Search for the cell housing the specified text and yield its (X, Y) center coordinate. 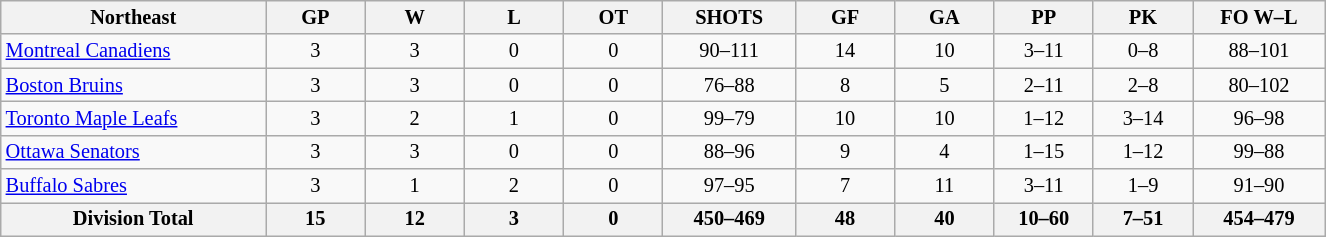
Montreal Canadiens (134, 51)
2–11 (1044, 85)
2–8 (1142, 85)
99–79 (729, 118)
PP (1044, 17)
450–469 (729, 219)
Buffalo Sabres (134, 186)
GP (316, 17)
454–479 (1260, 219)
1–9 (1142, 186)
FO W–L (1260, 17)
GF (844, 17)
Division Total (134, 219)
96–98 (1260, 118)
91–90 (1260, 186)
7 (844, 186)
5 (944, 85)
11 (944, 186)
1–15 (1044, 152)
90–111 (729, 51)
4 (944, 152)
GA (944, 17)
Northeast (134, 17)
10–60 (1044, 219)
12 (414, 219)
48 (844, 219)
88–101 (1260, 51)
7–51 (1142, 219)
W (414, 17)
L (514, 17)
88–96 (729, 152)
Boston Bruins (134, 85)
8 (844, 85)
9 (844, 152)
15 (316, 219)
0–8 (1142, 51)
PK (1142, 17)
76–88 (729, 85)
97–95 (729, 186)
Toronto Maple Leafs (134, 118)
40 (944, 219)
SHOTS (729, 17)
14 (844, 51)
3–14 (1142, 118)
Ottawa Senators (134, 152)
99–88 (1260, 152)
OT (614, 17)
80–102 (1260, 85)
